Detect which cell encompasses the target text, then output its (x, y) center coordinate. 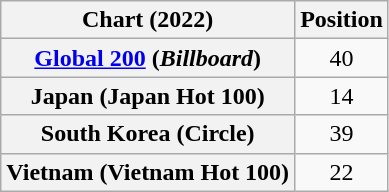
Position (342, 20)
Chart (2022) (148, 20)
Global 200 (Billboard) (148, 58)
40 (342, 58)
South Korea (Circle) (148, 134)
22 (342, 172)
39 (342, 134)
Vietnam (Vietnam Hot 100) (148, 172)
Japan (Japan Hot 100) (148, 96)
14 (342, 96)
